Capture the cell that displays the provided text and extract its [X, Y] central coordinate. 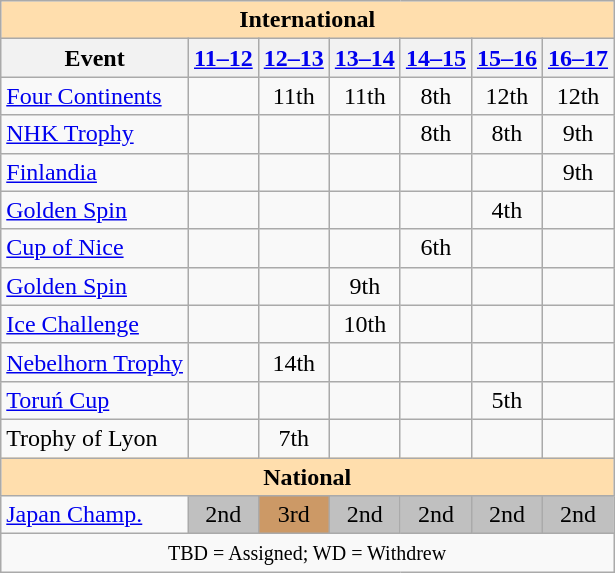
Nebelhorn Trophy [95, 362]
International [308, 20]
TBD = Assigned; WD = Withdrew [308, 553]
3rd [294, 515]
Four Continents [95, 96]
Ice Challenge [95, 324]
16–17 [578, 58]
7th [294, 438]
11–12 [223, 58]
10th [364, 324]
4th [506, 210]
15–16 [506, 58]
Cup of Nice [95, 248]
5th [506, 400]
13–14 [364, 58]
Event [95, 58]
Toruń Cup [95, 400]
12–13 [294, 58]
6th [436, 248]
Trophy of Lyon [95, 438]
14th [294, 362]
NHK Trophy [95, 134]
National [308, 477]
Japan Champ. [95, 515]
14–15 [436, 58]
Finlandia [95, 172]
